For the text-containing cell, return its midpoint in [x, y] coordinate format. 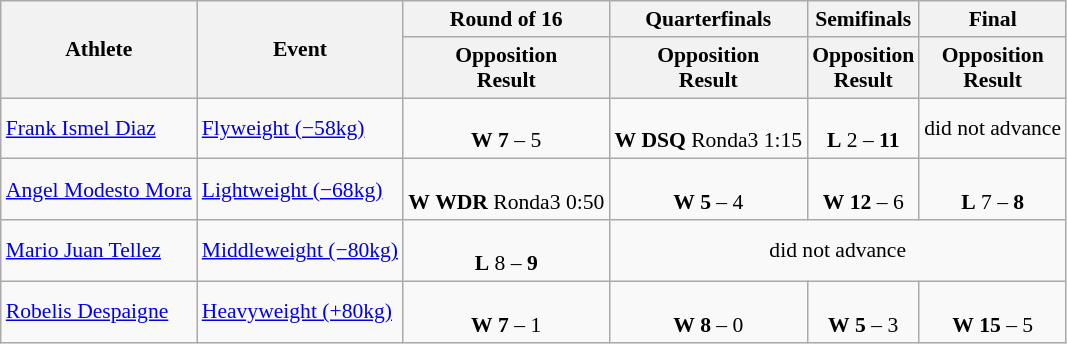
Quarterfinals [708, 19]
L 7 – 8 [992, 190]
Round of 16 [506, 19]
W 15 – 5 [992, 312]
Event [300, 50]
W 12 – 6 [863, 190]
Lightweight (−68kg) [300, 190]
Heavyweight (+80kg) [300, 312]
Angel Modesto Mora [99, 190]
W 5 – 3 [863, 312]
Athlete [99, 50]
Flyweight (−58kg) [300, 128]
Semifinals [863, 19]
Final [992, 19]
Mario Juan Tellez [99, 250]
W 7 – 1 [506, 312]
Robelis Despaigne [99, 312]
Middleweight (−80kg) [300, 250]
W 5 – 4 [708, 190]
L 8 – 9 [506, 250]
W WDR Ronda3 0:50 [506, 190]
L 2 – 11 [863, 128]
W DSQ Ronda3 1:15 [708, 128]
W 7 – 5 [506, 128]
W 8 – 0 [708, 312]
Frank Ismel Diaz [99, 128]
